For the text-containing cell, return its midpoint in (x, y) coordinate format. 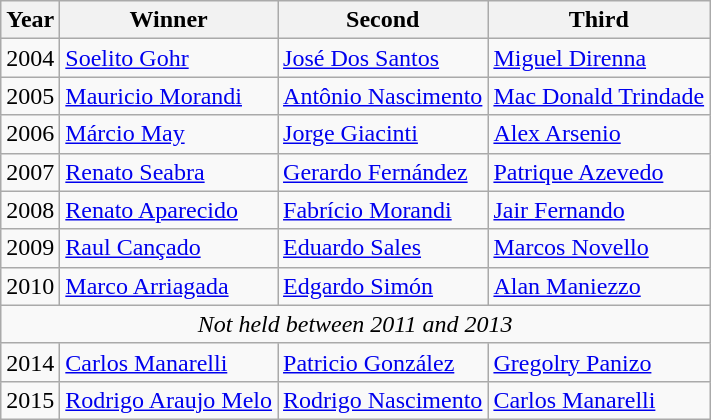
Patrique Azevedo (599, 172)
Year (30, 20)
Gregolry Panizo (599, 362)
Second (383, 20)
Jorge Giacinti (383, 134)
Third (599, 20)
2005 (30, 96)
Renato Seabra (169, 172)
Gerardo Fernández (383, 172)
Miguel Direnna (599, 58)
2014 (30, 362)
Alan Maniezzo (599, 286)
2010 (30, 286)
Not held between 2011 and 2013 (356, 324)
José Dos Santos (383, 58)
2008 (30, 210)
Jair Fernando (599, 210)
Antônio Nascimento (383, 96)
Patricio González (383, 362)
Raul Cançado (169, 248)
2006 (30, 134)
Mac Donald Trindade (599, 96)
Edgardo Simón (383, 286)
2007 (30, 172)
2015 (30, 400)
Marco Arriagada (169, 286)
Rodrigo Araujo Melo (169, 400)
Marcos Novello (599, 248)
Soelito Gohr (169, 58)
Márcio May (169, 134)
Renato Aparecido (169, 210)
Alex Arsenio (599, 134)
Eduardo Sales (383, 248)
Fabrício Morandi (383, 210)
Winner (169, 20)
2004 (30, 58)
2009 (30, 248)
Mauricio Morandi (169, 96)
Rodrigo Nascimento (383, 400)
